Find where the given text appears and provide that cell's center as [x, y] coordinate. 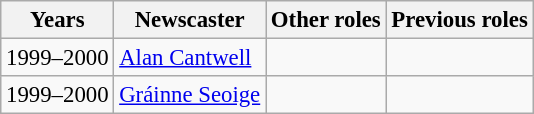
Previous roles [460, 20]
Other roles [326, 20]
Gráinne Seoige [190, 95]
Newscaster [190, 20]
Years [58, 20]
Alan Cantwell [190, 58]
